Detect which cell encompasses the target text, then output its (x, y) center coordinate. 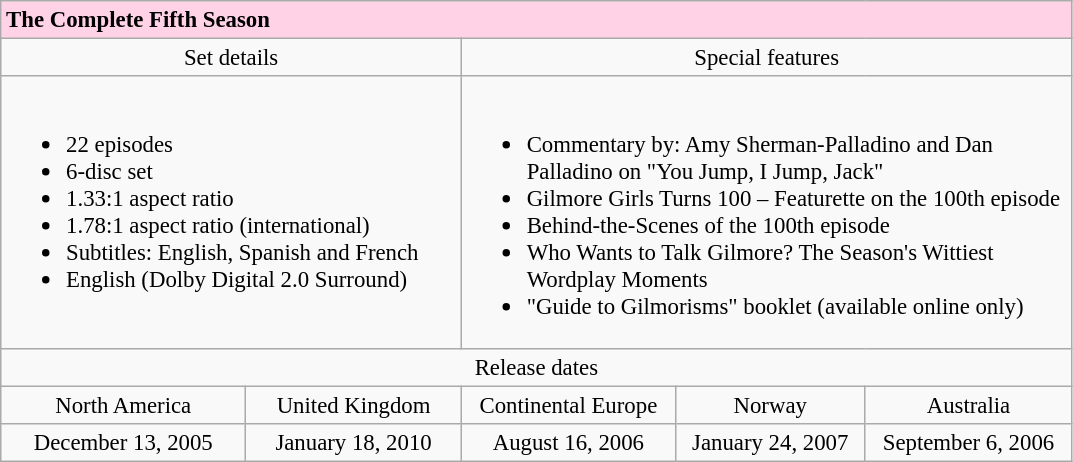
United Kingdom (354, 405)
Continental Europe (568, 405)
22 episodes6-disc set1.33:1 aspect ratio1.78:1 aspect ratio (international)Subtitles: English, Spanish and FrenchEnglish (Dolby Digital 2.0 Surround) (232, 212)
The Complete Fifth Season (536, 20)
January 18, 2010 (354, 442)
January 24, 2007 (770, 442)
Release dates (536, 367)
August 16, 2006 (568, 442)
North America (124, 405)
Australia (968, 405)
September 6, 2006 (968, 442)
Set details (232, 58)
Norway (770, 405)
Special features (766, 58)
December 13, 2005 (124, 442)
